Output the [X, Y] coordinate of the center of the cell containing the given text.  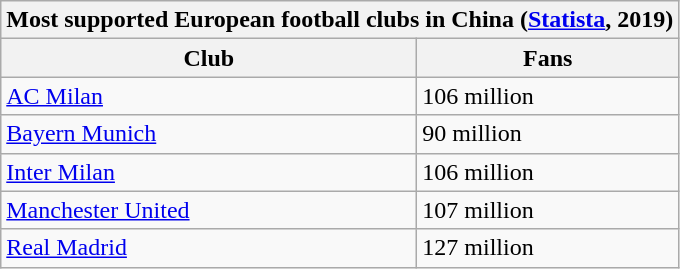
90 million [548, 134]
Inter Milan [209, 172]
127 million [548, 248]
Manchester United [209, 210]
AC Milan [209, 96]
Fans [548, 58]
Club [209, 58]
Real Madrid [209, 248]
107 million [548, 210]
Most supported European football clubs in China (Statista, 2019) [340, 20]
Bayern Munich [209, 134]
